Locate the cell with the specified text and output its (x, y) center coordinate. 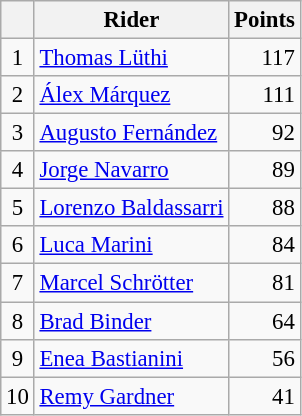
88 (264, 208)
Thomas Lüthi (132, 58)
Lorenzo Baldassarri (132, 208)
Álex Márquez (132, 95)
Luca Marini (132, 245)
117 (264, 58)
5 (18, 208)
92 (264, 133)
Rider (132, 20)
4 (18, 170)
2 (18, 95)
1 (18, 58)
9 (18, 358)
7 (18, 283)
41 (264, 396)
56 (264, 358)
10 (18, 396)
Enea Bastianini (132, 358)
Jorge Navarro (132, 170)
84 (264, 245)
Brad Binder (132, 321)
81 (264, 283)
89 (264, 170)
Remy Gardner (132, 396)
Augusto Fernández (132, 133)
6 (18, 245)
Points (264, 20)
3 (18, 133)
64 (264, 321)
Marcel Schrötter (132, 283)
8 (18, 321)
111 (264, 95)
